Identify which cell holds the provided text, then report its [X, Y] central coordinate. 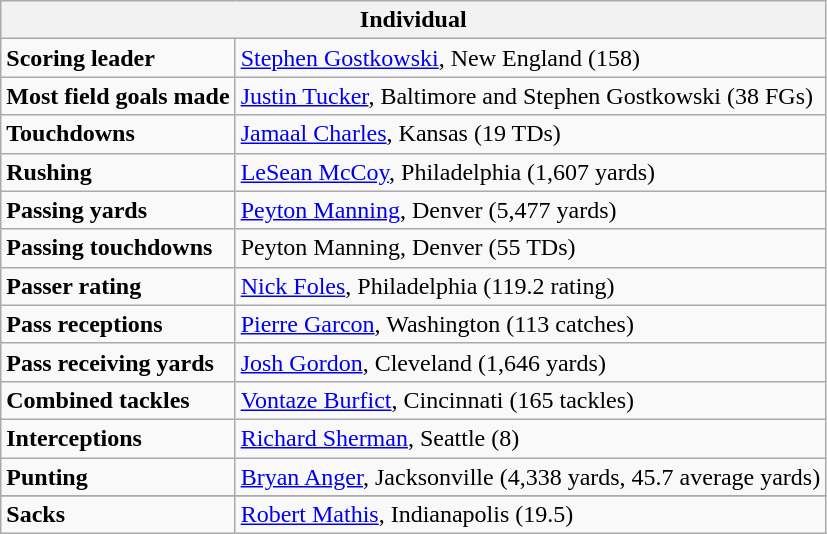
Vontaze Burfict, Cincinnati (165 tackles) [530, 400]
LeSean McCoy, Philadelphia (1,607 yards) [530, 172]
Most field goals made [118, 96]
Jamaal Charles, Kansas (19 TDs) [530, 134]
Robert Mathis, Indianapolis (19.5) [530, 515]
Stephen Gostkowski, New England (158) [530, 58]
Pass receiving yards [118, 362]
Richard Sherman, Seattle (8) [530, 438]
Nick Foles, Philadelphia (119.2 rating) [530, 286]
Pass receptions [118, 324]
Pierre Garcon, Washington (113 catches) [530, 324]
Josh Gordon, Cleveland (1,646 yards) [530, 362]
Passing yards [118, 210]
Rushing [118, 172]
Interceptions [118, 438]
Punting [118, 477]
Sacks [118, 515]
Peyton Manning, Denver (5,477 yards) [530, 210]
Peyton Manning, Denver (55 TDs) [530, 248]
Passing touchdowns [118, 248]
Passer rating [118, 286]
Touchdowns [118, 134]
Combined tackles [118, 400]
Scoring leader [118, 58]
Bryan Anger, Jacksonville (4,338 yards, 45.7 average yards) [530, 477]
Justin Tucker, Baltimore and Stephen Gostkowski (38 FGs) [530, 96]
Individual [414, 20]
